Pinpoint the cell where the given text exists, returning its (x, y) midpoint coordinate. 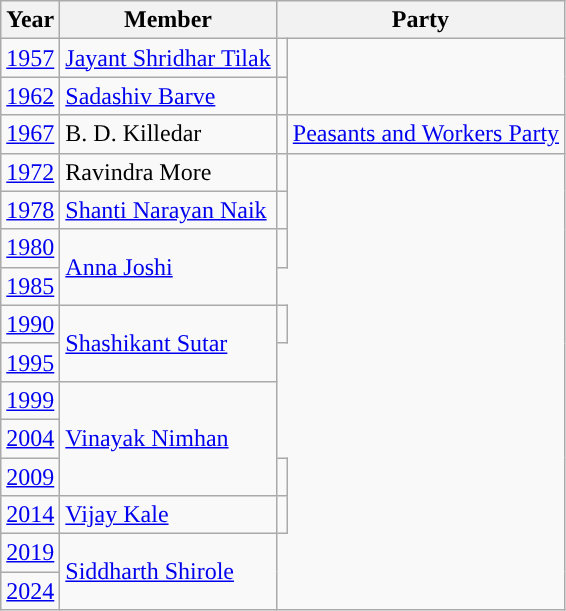
Member (168, 20)
2009 (30, 477)
Shashikant Sutar (168, 343)
B. D. Killedar (168, 134)
1957 (30, 58)
1999 (30, 400)
Vijay Kale (168, 515)
1972 (30, 172)
2014 (30, 515)
Anna Joshi (168, 267)
Peasants and Workers Party (426, 134)
1995 (30, 362)
1978 (30, 210)
Party (420, 20)
1962 (30, 96)
Siddharth Shirole (168, 572)
1980 (30, 248)
Ravindra More (168, 172)
Shanti Narayan Naik (168, 210)
Vinayak Nimhan (168, 438)
2004 (30, 438)
1990 (30, 324)
1967 (30, 134)
Sadashiv Barve (168, 96)
Year (30, 20)
Jayant Shridhar Tilak (168, 58)
2019 (30, 553)
2024 (30, 591)
1985 (30, 286)
